Pinpoint the cell where the given text exists, returning its (x, y) midpoint coordinate. 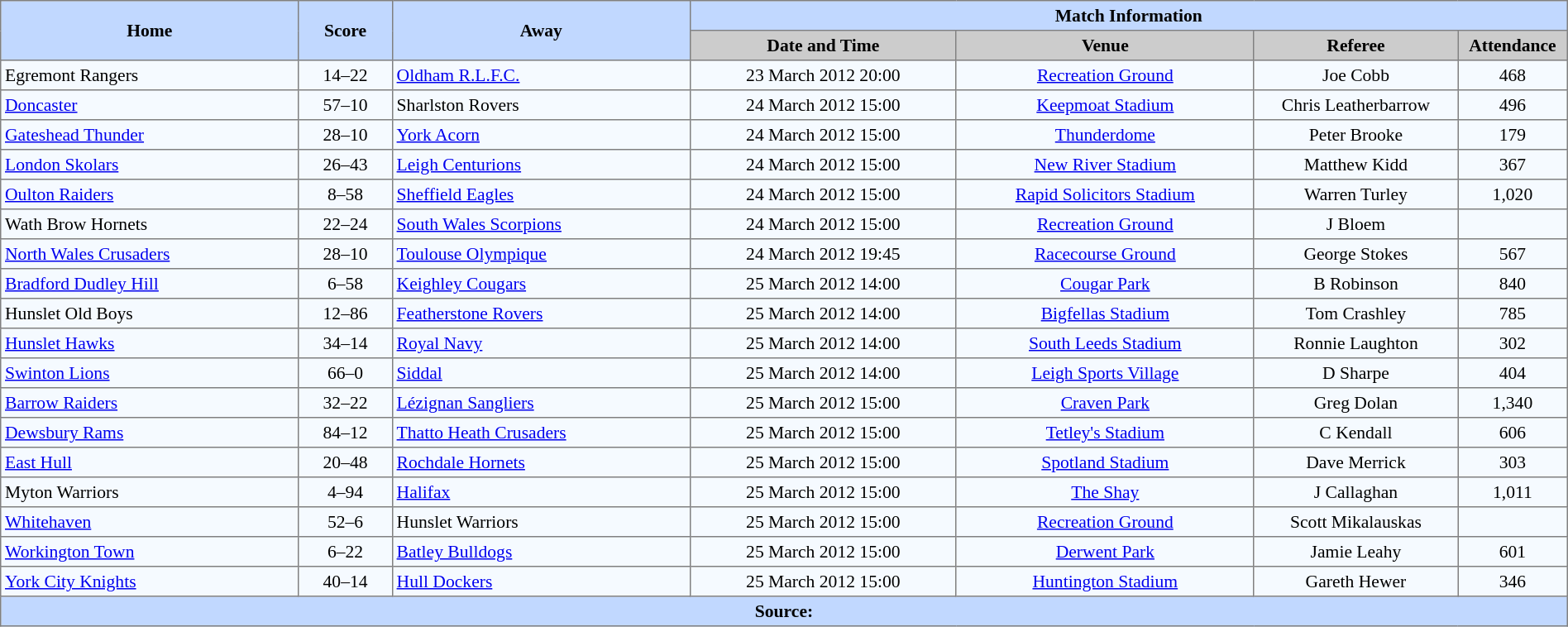
South Leeds Stadium (1105, 343)
14–22 (346, 75)
Spotland Stadium (1105, 462)
Leigh Centurions (541, 165)
Bigfellas Stadium (1105, 313)
Hunslet Warriors (541, 522)
785 (1513, 313)
Egremont Rangers (150, 75)
Jamie Leahy (1355, 552)
Whitehaven (150, 522)
New River Stadium (1105, 165)
Home (150, 31)
34–14 (346, 343)
The Shay (1105, 492)
Sheffield Eagles (541, 194)
Peter Brooke (1355, 135)
Dewsbury Rams (150, 433)
C Kendall (1355, 433)
468 (1513, 75)
Score (346, 31)
Leigh Sports Village (1105, 373)
Doncaster (150, 105)
Matthew Kidd (1355, 165)
Rochdale Hornets (541, 462)
6–22 (346, 552)
20–48 (346, 462)
Tetley's Stadium (1105, 433)
6–58 (346, 284)
Featherstone Rovers (541, 313)
567 (1513, 254)
York Acorn (541, 135)
Chris Leatherbarrow (1355, 105)
Gareth Hewer (1355, 582)
Derwent Park (1105, 552)
52–6 (346, 522)
Siddal (541, 373)
Tom Crashley (1355, 313)
Ronnie Laughton (1355, 343)
Rapid Solicitors Stadium (1105, 194)
Away (541, 31)
Warren Turley (1355, 194)
Referee (1355, 45)
Venue (1105, 45)
Dave Merrick (1355, 462)
840 (1513, 284)
Thatto Heath Crusaders (541, 433)
Greg Dolan (1355, 403)
367 (1513, 165)
4–94 (346, 492)
South Wales Scorpions (541, 224)
40–14 (346, 582)
Gateshead Thunder (150, 135)
Oldham R.L.F.C. (541, 75)
Craven Park (1105, 403)
12–86 (346, 313)
Toulouse Olympique (541, 254)
Joe Cobb (1355, 75)
404 (1513, 373)
1,020 (1513, 194)
Lézignan Sangliers (541, 403)
23 March 2012 20:00 (823, 75)
Workington Town (150, 552)
Wath Brow Hornets (150, 224)
Hull Dockers (541, 582)
179 (1513, 135)
601 (1513, 552)
24 March 2012 19:45 (823, 254)
606 (1513, 433)
York City Knights (150, 582)
D Sharpe (1355, 373)
Cougar Park (1105, 284)
Scott Mikalauskas (1355, 522)
1,340 (1513, 403)
8–58 (346, 194)
Match Information (1128, 16)
Thunderdome (1105, 135)
496 (1513, 105)
Huntington Stadium (1105, 582)
Halifax (541, 492)
London Skolars (150, 165)
Keighley Cougars (541, 284)
Attendance (1513, 45)
East Hull (150, 462)
346 (1513, 582)
Barrow Raiders (150, 403)
Swinton Lions (150, 373)
Hunslet Hawks (150, 343)
Date and Time (823, 45)
Royal Navy (541, 343)
66–0 (346, 373)
J Callaghan (1355, 492)
North Wales Crusaders (150, 254)
Keepmoat Stadium (1105, 105)
Racecourse Ground (1105, 254)
57–10 (346, 105)
George Stokes (1355, 254)
Sharlston Rovers (541, 105)
Batley Bulldogs (541, 552)
Oulton Raiders (150, 194)
Bradford Dudley Hill (150, 284)
303 (1513, 462)
B Robinson (1355, 284)
Hunslet Old Boys (150, 313)
J Bloem (1355, 224)
Myton Warriors (150, 492)
1,011 (1513, 492)
Source: (784, 611)
32–22 (346, 403)
26–43 (346, 165)
302 (1513, 343)
84–12 (346, 433)
22–24 (346, 224)
